Search for the cell housing the specified text and yield its [x, y] center coordinate. 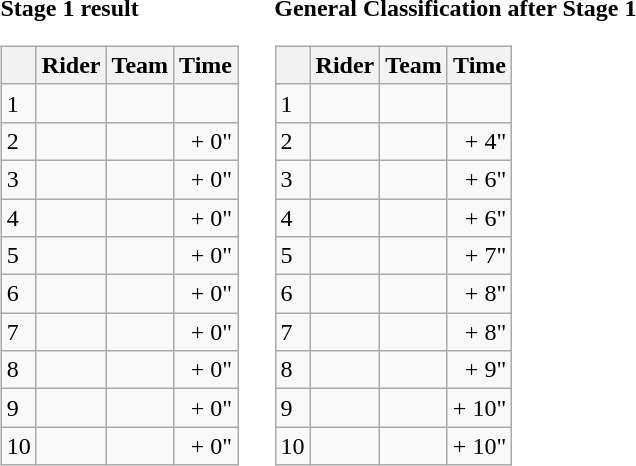
+ 7" [479, 256]
+ 9" [479, 370]
+ 4" [479, 141]
